Return the (X, Y) coordinate for the center point of the cell that contains the specified text.  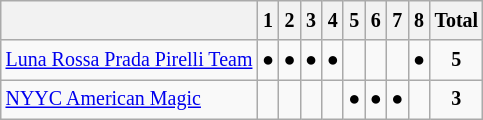
2 (290, 20)
6 (376, 20)
1 (268, 20)
8 (419, 20)
Total (456, 20)
4 (333, 20)
NYYC American Magic (129, 100)
7 (398, 20)
Luna Rossa Prada Pirelli Team (129, 60)
